Extract the [X, Y] coordinate from the center of the cell holding the provided text.  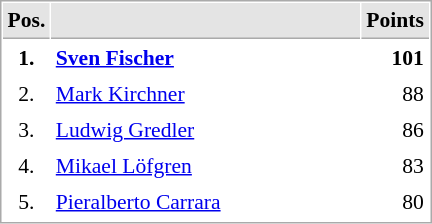
83 [396, 165]
4. [26, 165]
80 [396, 201]
2. [26, 93]
101 [396, 57]
Points [396, 21]
1. [26, 57]
Ludwig Gredler [206, 129]
86 [396, 129]
88 [396, 93]
Pos. [26, 21]
Pieralberto Carrara [206, 201]
Mikael Löfgren [206, 165]
5. [26, 201]
3. [26, 129]
Sven Fischer [206, 57]
Mark Kirchner [206, 93]
